From the cell containing the given text, extract its center point as [x, y] coordinate. 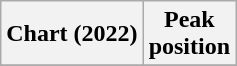
Peakposition [189, 34]
Chart (2022) [72, 34]
